Locate the cell with the specified text and output its [X, Y] center coordinate. 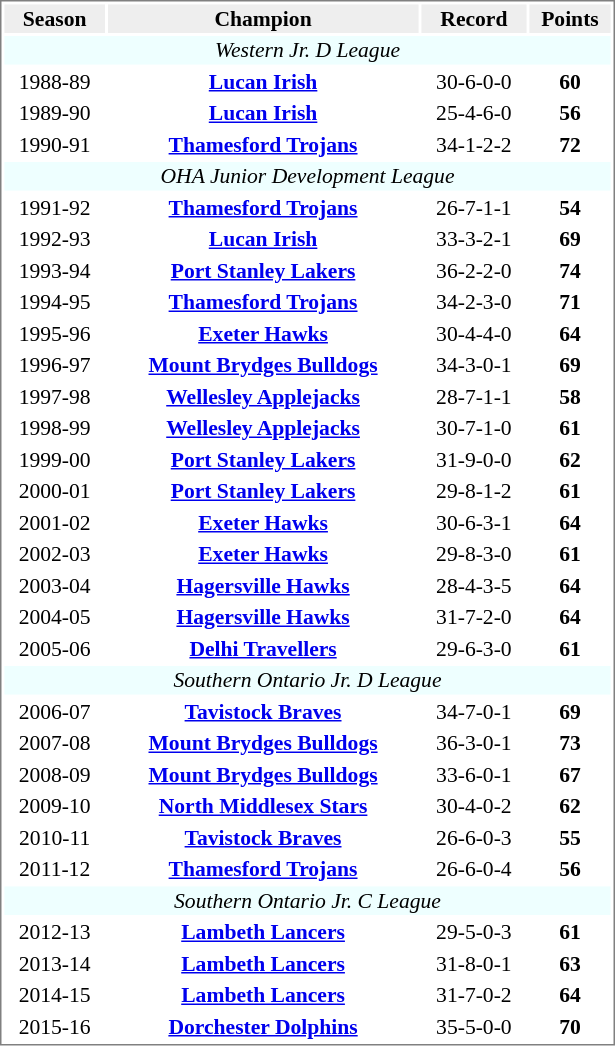
29-8-3-0 [474, 554]
2012-13 [54, 932]
26-6-0-4 [474, 869]
30-4-4-0 [474, 334]
55 [570, 838]
1996-97 [54, 365]
2011-12 [54, 869]
29-6-3-0 [474, 648]
34-2-3-0 [474, 302]
34-7-0-1 [474, 712]
33-3-2-1 [474, 239]
Season [54, 18]
2006-07 [54, 712]
70 [570, 1026]
OHA Junior Development League [307, 176]
28-7-1-1 [474, 396]
Points [570, 18]
1992-93 [54, 239]
North Middlesex Stars [264, 806]
30-4-0-2 [474, 806]
2014-15 [54, 995]
Southern Ontario Jr. D League [307, 680]
Delhi Travellers [264, 648]
36-3-0-1 [474, 743]
1990-91 [54, 144]
31-9-0-0 [474, 460]
26-6-0-3 [474, 838]
2001-02 [54, 522]
74 [570, 270]
31-7-2-0 [474, 617]
Southern Ontario Jr. C League [307, 900]
2000-01 [54, 491]
1998-99 [54, 428]
25-4-6-0 [474, 113]
2003-04 [54, 586]
71 [570, 302]
2009-10 [54, 806]
29-5-0-3 [474, 932]
1988-89 [54, 82]
35-5-0-0 [474, 1026]
2013-14 [54, 964]
Western Jr. D League [307, 50]
Dorchester Dolphins [264, 1026]
2010-11 [54, 838]
30-7-1-0 [474, 428]
30-6-3-1 [474, 522]
2007-08 [54, 743]
1997-98 [54, 396]
2008-09 [54, 774]
1999-00 [54, 460]
36-2-2-0 [474, 270]
30-6-0-0 [474, 82]
2015-16 [54, 1026]
34-1-2-2 [474, 144]
2005-06 [54, 648]
72 [570, 144]
54 [570, 208]
58 [570, 396]
2004-05 [54, 617]
31-8-0-1 [474, 964]
1993-94 [54, 270]
1989-90 [54, 113]
63 [570, 964]
34-3-0-1 [474, 365]
1991-92 [54, 208]
31-7-0-2 [474, 995]
Champion [264, 18]
26-7-1-1 [474, 208]
Record [474, 18]
1995-96 [54, 334]
1994-95 [54, 302]
28-4-3-5 [474, 586]
33-6-0-1 [474, 774]
2002-03 [54, 554]
73 [570, 743]
60 [570, 82]
67 [570, 774]
29-8-1-2 [474, 491]
